Detect which cell encompasses the target text, then output its (x, y) center coordinate. 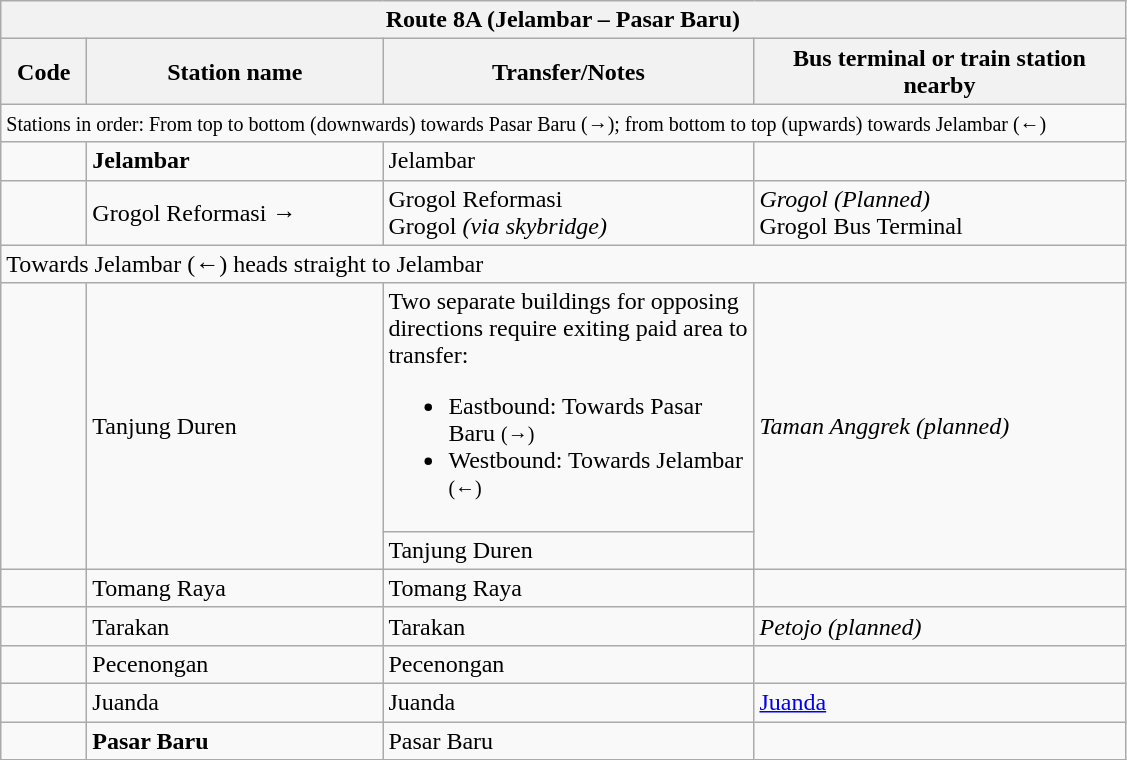
Towards Jelambar (←) heads straight to Jelambar (563, 264)
Grogol (Planned) Grogol Bus Terminal (940, 212)
Station name (235, 72)
Route 8A (Jelambar – Pasar Baru) (563, 20)
Code (44, 72)
Stations in order: From top to bottom (downwards) towards Pasar Baru (→); from bottom to top (upwards) towards Jelambar (←) (563, 123)
Petojo (planned) (940, 626)
Two separate buildings for opposing directions require exiting paid area to transfer:Eastbound: Towards Pasar Baru (→)Westbound: Towards Jelambar (←) (568, 407)
Bus terminal or train station nearby (940, 72)
Grogol Reformasi Grogol (via skybridge) (568, 212)
Grogol Reformasi → (235, 212)
Taman Anggrek (planned) (940, 426)
Transfer/Notes (568, 72)
